Search for the cell housing the specified text and yield its (x, y) center coordinate. 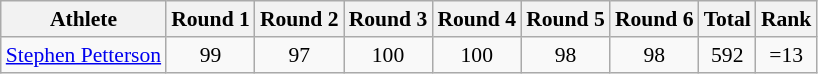
97 (300, 55)
Athlete (84, 19)
=13 (786, 55)
Round 6 (654, 19)
Round 3 (388, 19)
99 (210, 55)
Round 4 (476, 19)
Total (728, 19)
Round 5 (566, 19)
Stephen Petterson (84, 55)
592 (728, 55)
Round 1 (210, 19)
Rank (786, 19)
Round 2 (300, 19)
